Detect which cell encompasses the target text, then output its (X, Y) center coordinate. 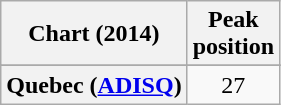
Peakposition (233, 34)
Quebec (ADISQ) (94, 85)
Chart (2014) (94, 34)
27 (233, 85)
